From the cell containing the given text, extract its center point as (x, y) coordinate. 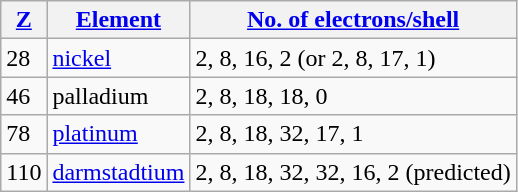
78 (24, 134)
Z (24, 20)
2, 8, 18, 32, 17, 1 (353, 134)
platinum (118, 134)
2, 8, 16, 2 (or 2, 8, 17, 1) (353, 58)
2, 8, 18, 32, 32, 16, 2 (predicted) (353, 172)
palladium (118, 96)
nickel (118, 58)
28 (24, 58)
darmstadtium (118, 172)
Element (118, 20)
2, 8, 18, 18, 0 (353, 96)
46 (24, 96)
No. of electrons/shell (353, 20)
110 (24, 172)
